Return the (x, y) coordinate for the center point of the cell that contains the specified text.  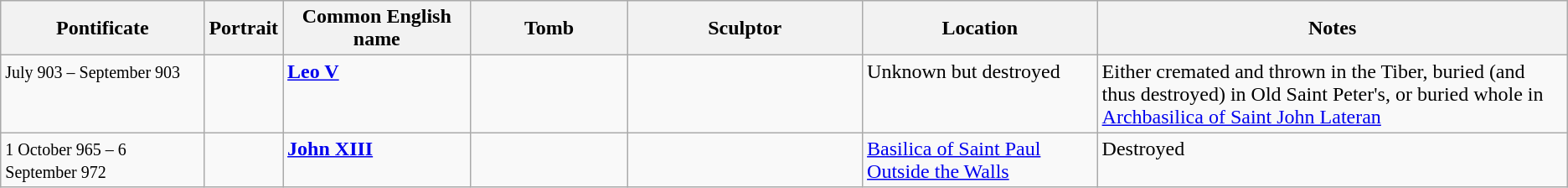
Unknown but destroyed (980, 94)
July 903 – September 903 (102, 94)
Notes (1332, 29)
1 October 965 – 6 September 972 (102, 159)
Either cremated and thrown in the Tiber, buried (and thus destroyed) in Old Saint Peter's, or buried whole in Archbasilica of Saint John Lateran (1332, 94)
Tomb (549, 29)
Sculptor (745, 29)
Leo V (377, 94)
Common English name (377, 29)
Pontificate (102, 29)
Destroyed (1332, 159)
Basilica of Saint Paul Outside the Walls (980, 159)
Portrait (244, 29)
John XIII (377, 159)
Location (980, 29)
